Locate the cell with the specified text and output its (X, Y) center coordinate. 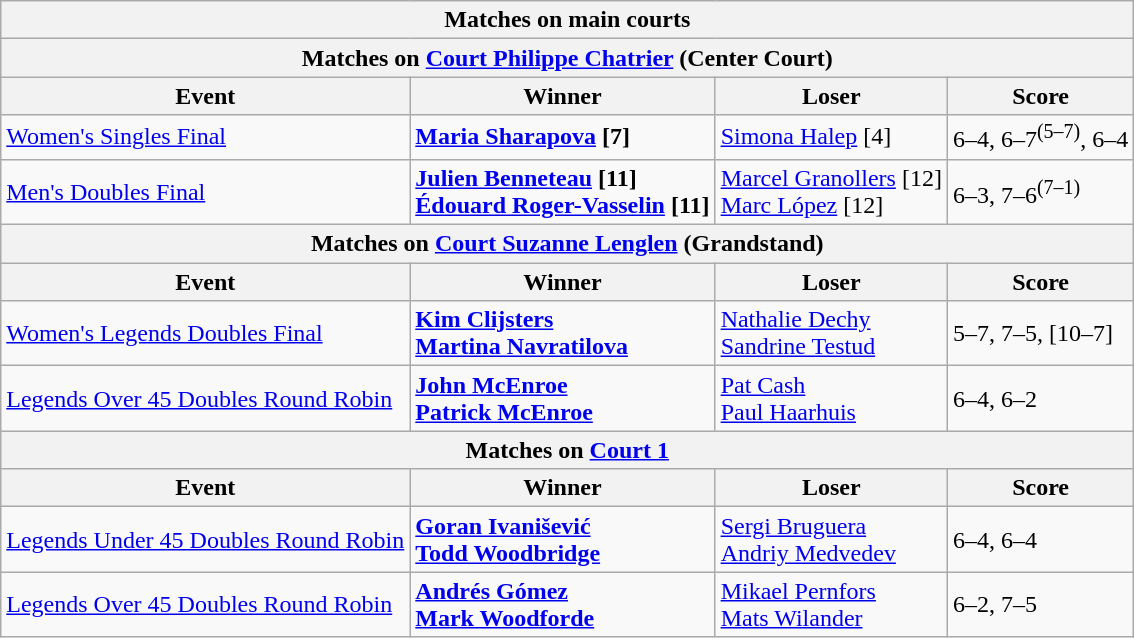
Maria Sharapova [7] (562, 138)
6–2, 7–5 (1040, 604)
Simona Halep [4] (831, 138)
5–7, 7–5, [10–7] (1040, 334)
Marcel Granollers [12] Marc López [12] (831, 192)
Mikael Pernfors Mats Wilander (831, 604)
Pat Cash Paul Haarhuis (831, 398)
Men's Doubles Final (206, 192)
Matches on Court 1 (568, 450)
Legends Under 45 Doubles Round Robin (206, 540)
Matches on Court Philippe Chatrier (Center Court) (568, 58)
Matches on Court Suzanne Lenglen (Grandstand) (568, 244)
6–4, 6–2 (1040, 398)
Sergi Bruguera Andriy Medvedev (831, 540)
6–4, 6–7(5–7), 6–4 (1040, 138)
Nathalie Dechy Sandrine Testud (831, 334)
Women's Legends Doubles Final (206, 334)
6–4, 6–4 (1040, 540)
6–3, 7–6(7–1) (1040, 192)
Women's Singles Final (206, 138)
Julien Benneteau [11] Édouard Roger-Vasselin [11] (562, 192)
Andrés Gómez Mark Woodforde (562, 604)
Kim Clijsters Martina Navratilova (562, 334)
Matches on main courts (568, 20)
Goran Ivanišević Todd Woodbridge (562, 540)
John McEnroe Patrick McEnroe (562, 398)
